Return [X, Y] of the center of cell containing provided text 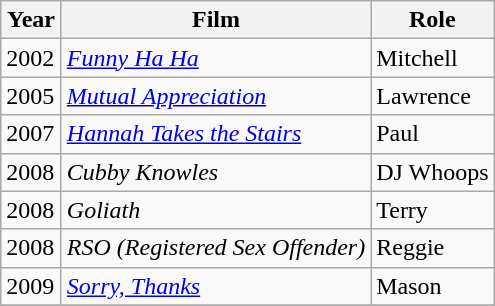
Role [432, 20]
Sorry, Thanks [216, 286]
Funny Ha Ha [216, 58]
Lawrence [432, 96]
Goliath [216, 210]
2009 [32, 286]
Film [216, 20]
Mason [432, 286]
2005 [32, 96]
Hannah Takes the Stairs [216, 134]
RSO (Registered Sex Offender) [216, 248]
Terry [432, 210]
Paul [432, 134]
2002 [32, 58]
Mitchell [432, 58]
2007 [32, 134]
Year [32, 20]
Reggie [432, 248]
Cubby Knowles [216, 172]
Mutual Appreciation [216, 96]
DJ Whoops [432, 172]
